Output the [X, Y] coordinate of the center of the cell containing the given text.  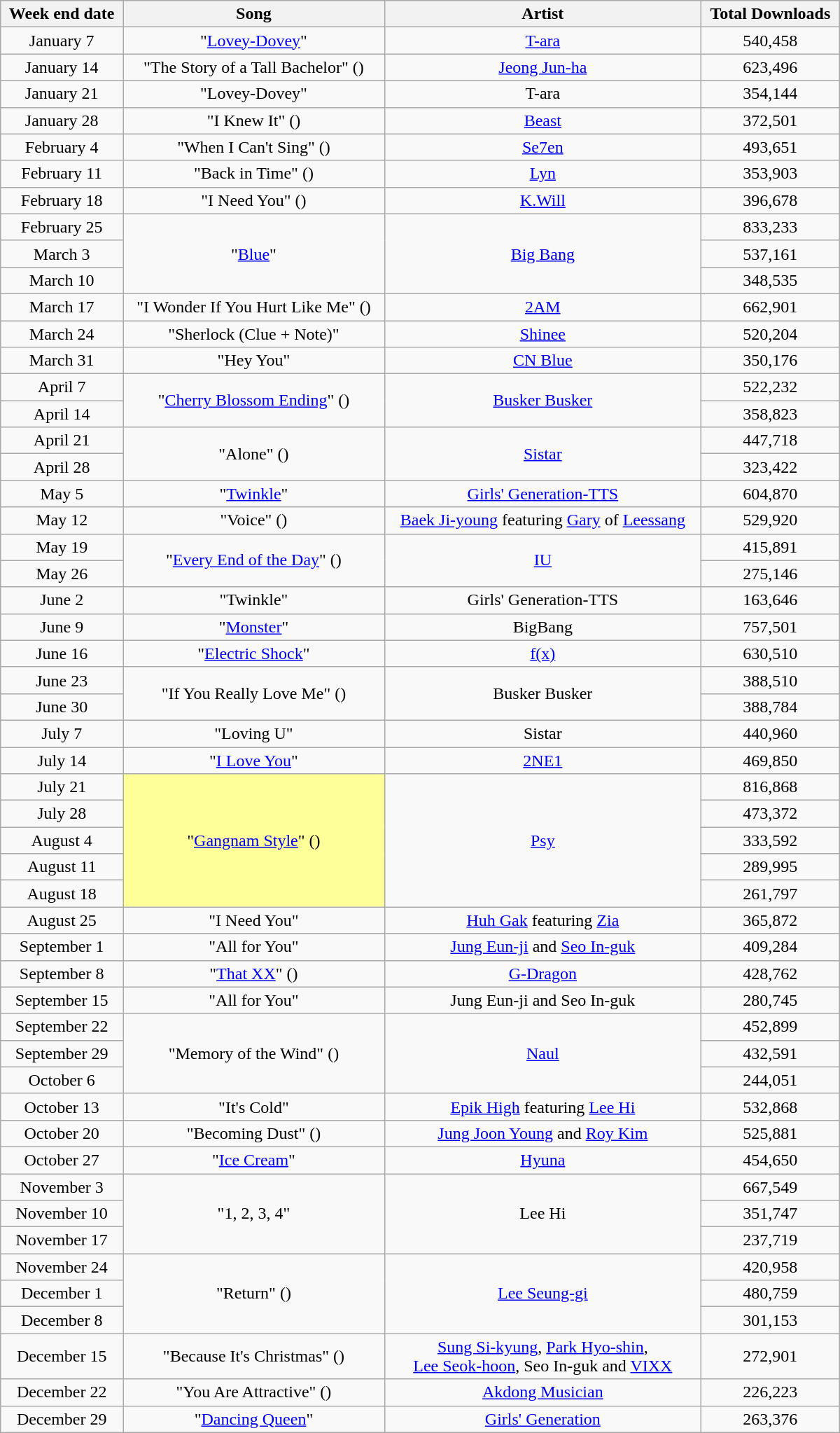
October 13 [62, 1107]
Week end date [62, 14]
Lee Hi [542, 1214]
537,161 [770, 254]
454,650 [770, 1160]
301,153 [770, 1320]
525,881 [770, 1133]
"Every End of the Day" () [254, 560]
662,901 [770, 307]
October 27 [62, 1160]
Naul [542, 1053]
"Voice" () [254, 520]
Total Downloads [770, 14]
November 17 [62, 1240]
"Sherlock (Clue + Note)" [254, 334]
December 22 [62, 1392]
March 3 [62, 254]
409,284 [770, 947]
440,960 [770, 733]
353,903 [770, 174]
Jeong Jun-ha [542, 67]
348,535 [770, 280]
"1, 2, 3, 4" [254, 1214]
May 19 [62, 547]
November 3 [62, 1187]
2NE1 [542, 760]
"Dancing Queen" [254, 1419]
May 5 [62, 494]
480,759 [770, 1294]
420,958 [770, 1267]
396,678 [770, 200]
493,651 [770, 147]
"That XX" () [254, 974]
Huh Gak featuring Zia [542, 920]
"I Wonder If You Hurt Like Me" () [254, 307]
452,899 [770, 1027]
365,872 [770, 920]
February 25 [62, 227]
"Back in Time" () [254, 174]
IU [542, 560]
351,747 [770, 1214]
April 21 [62, 441]
"Gangnam Style" () [254, 840]
November 24 [62, 1267]
July 21 [62, 787]
"Cherry Blossom Ending" () [254, 401]
540,458 [770, 41]
January 28 [62, 120]
"I Need You" [254, 920]
289,995 [770, 867]
522,232 [770, 387]
"Electric Shock" [254, 653]
December 8 [62, 1320]
"Becoming Dust" () [254, 1133]
February 18 [62, 200]
Lyn [542, 174]
604,870 [770, 494]
"Memory of the Wind" () [254, 1053]
"Blue" [254, 254]
October 20 [62, 1133]
Big Bang [542, 254]
December 15 [62, 1356]
September 8 [62, 974]
532,868 [770, 1107]
CN Blue [542, 361]
January 14 [62, 67]
350,176 [770, 361]
September 15 [62, 1000]
"The Story of a Tall Bachelor" () [254, 67]
"If You Really Love Me" () [254, 693]
Sung Si-kyung, Park Hyo-shin,Lee Seok-hoon, Seo In-guk and VIXX [542, 1356]
432,591 [770, 1053]
323,422 [770, 467]
Hyuna [542, 1160]
March 17 [62, 307]
Artist [542, 14]
Psy [542, 840]
163,646 [770, 600]
630,510 [770, 653]
"You Are Attractive" () [254, 1392]
"When I Can't Sing" () [254, 147]
261,797 [770, 894]
Lee Seung-gi [542, 1294]
June 30 [62, 707]
372,501 [770, 120]
June 9 [62, 627]
Jung Joon Young and Roy Kim [542, 1133]
December 29 [62, 1419]
August 25 [62, 920]
July 28 [62, 814]
March 10 [62, 280]
February 4 [62, 147]
529,920 [770, 520]
January 21 [62, 94]
March 24 [62, 334]
July 14 [62, 760]
388,784 [770, 707]
816,868 [770, 787]
"Ice Cream" [254, 1160]
August 4 [62, 840]
May 26 [62, 574]
July 7 [62, 733]
"Return" () [254, 1294]
333,592 [770, 840]
473,372 [770, 814]
September 1 [62, 947]
272,901 [770, 1356]
December 1 [62, 1294]
Se7en [542, 147]
354,144 [770, 94]
244,051 [770, 1080]
275,146 [770, 574]
"It's Cold" [254, 1107]
237,719 [770, 1240]
623,496 [770, 67]
2AM [542, 307]
263,376 [770, 1419]
May 12 [62, 520]
"Alone" () [254, 454]
415,891 [770, 547]
June 2 [62, 600]
280,745 [770, 1000]
833,233 [770, 227]
September 29 [62, 1053]
Beast [542, 120]
Epik High featuring Lee Hi [542, 1107]
"Loving U" [254, 733]
April 14 [62, 414]
January 7 [62, 41]
August 18 [62, 894]
358,823 [770, 414]
Song [254, 14]
Baek Ji-young featuring Gary of Leessang [542, 520]
"Because It's Christmas" () [254, 1356]
March 31 [62, 361]
Girls' Generation [542, 1419]
520,204 [770, 334]
February 11 [62, 174]
226,223 [770, 1392]
G-Dragon [542, 974]
Akdong Musician [542, 1392]
"I Love You" [254, 760]
November 10 [62, 1214]
April 28 [62, 467]
757,501 [770, 627]
469,850 [770, 760]
447,718 [770, 441]
Shinee [542, 334]
667,549 [770, 1187]
"Monster" [254, 627]
April 7 [62, 387]
388,510 [770, 680]
August 11 [62, 867]
"I Knew It" () [254, 120]
June 23 [62, 680]
K.Will [542, 200]
June 16 [62, 653]
October 6 [62, 1080]
September 22 [62, 1027]
"Hey You" [254, 361]
"I Need You" () [254, 200]
BigBang [542, 627]
f(x) [542, 653]
428,762 [770, 974]
